Scan for the cell matching the given text and deliver its (x, y) coordinate at center. 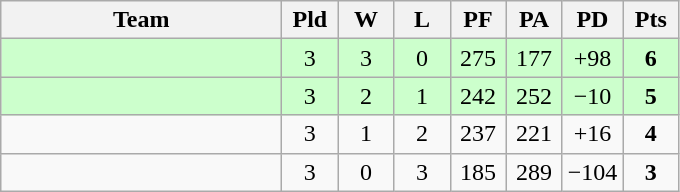
185 (478, 172)
252 (534, 96)
−10 (592, 96)
+16 (592, 134)
5 (651, 96)
W (366, 20)
+98 (592, 58)
Pts (651, 20)
242 (478, 96)
221 (534, 134)
PA (534, 20)
6 (651, 58)
−104 (592, 172)
4 (651, 134)
Team (142, 20)
177 (534, 58)
237 (478, 134)
Pld (310, 20)
275 (478, 58)
L (422, 20)
289 (534, 172)
PF (478, 20)
PD (592, 20)
